Extract the (x, y) coordinate from the center of the cell holding the provided text.  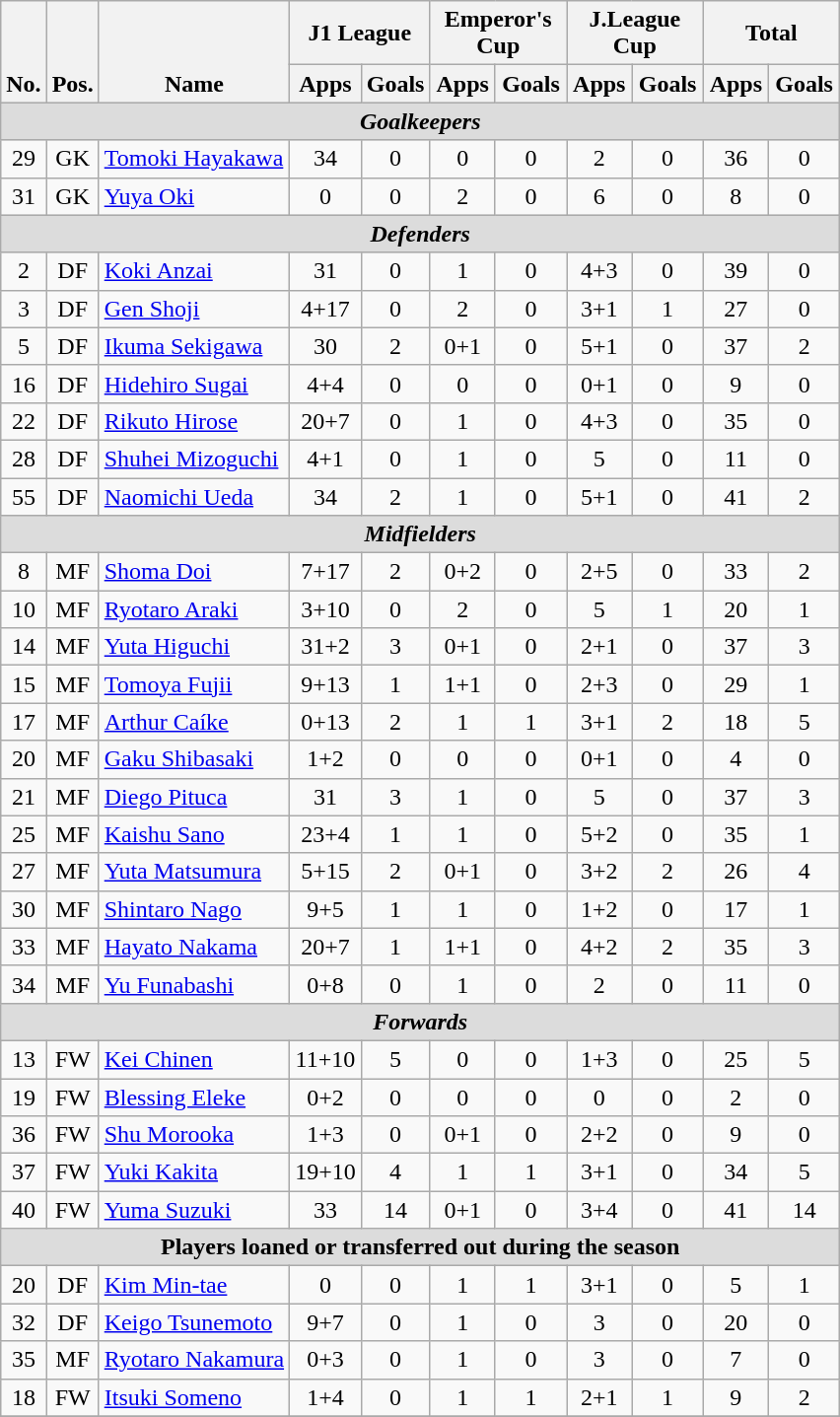
Emperor's Cup (499, 34)
55 (24, 496)
5+15 (325, 872)
2+5 (599, 572)
15 (24, 684)
28 (24, 459)
4+17 (325, 309)
13 (24, 1059)
No. (24, 51)
9+7 (325, 1322)
9+13 (325, 684)
Yuta Higuchi (193, 647)
10 (24, 609)
3+4 (599, 1210)
19 (24, 1098)
0+8 (325, 984)
21 (24, 797)
Tomoya Fujii (193, 684)
2+3 (599, 684)
Shuhei Mizoguchi (193, 459)
Defenders (420, 234)
Yuki Kakita (193, 1172)
0+13 (325, 722)
Midfielders (420, 534)
Players loaned or transferred out during the season (420, 1247)
31+2 (325, 647)
11+10 (325, 1059)
Forwards (420, 1022)
Hidehiro Sugai (193, 384)
Diego Pituca (193, 797)
26 (735, 872)
Name (193, 51)
Pos. (73, 51)
Gaku Shibasaki (193, 759)
Keigo Tsunemoto (193, 1322)
Blessing Eleke (193, 1098)
Hayato Nakama (193, 947)
32 (24, 1322)
Itsuki Someno (193, 1397)
0+3 (325, 1360)
7+17 (325, 572)
Tomoki Hayakawa (193, 159)
Gen Shoji (193, 309)
J.League Cup (635, 34)
39 (735, 271)
4+4 (325, 384)
9+5 (325, 909)
Kaishu Sano (193, 834)
J1 League (360, 34)
Total (771, 34)
40 (24, 1210)
Shoma Doi (193, 572)
22 (24, 421)
Koki Anzai (193, 271)
Yuta Matsumura (193, 872)
23+4 (325, 834)
7 (735, 1360)
16 (24, 384)
Rikuto Hirose (193, 421)
1+4 (325, 1397)
4+1 (325, 459)
Kei Chinen (193, 1059)
19+10 (325, 1172)
3+10 (325, 609)
Yuma Suzuki (193, 1210)
Goalkeepers (420, 121)
Shu Morooka (193, 1135)
2+2 (599, 1135)
Ryotaro Nakamura (193, 1360)
Yuya Oki (193, 196)
4+2 (599, 947)
6 (599, 196)
Ikuma Sekigawa (193, 346)
Ryotaro Araki (193, 609)
Shintaro Nago (193, 909)
Arthur Caíke (193, 722)
3+2 (599, 872)
Naomichi Ueda (193, 496)
Yu Funabashi (193, 984)
5+2 (599, 834)
Kim Min-tae (193, 1285)
